Pinpoint the cell where the given text exists, returning its [X, Y] midpoint coordinate. 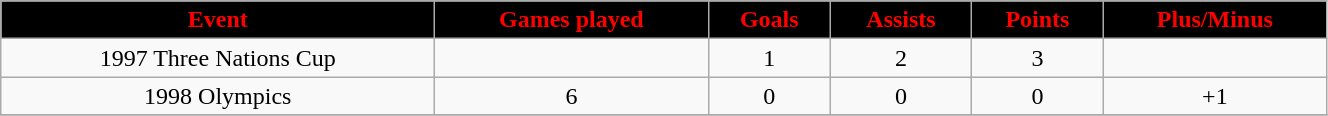
Plus/Minus [1214, 20]
1997 Three Nations Cup [218, 58]
Goals [769, 20]
2 [900, 58]
Assists [900, 20]
Points [1038, 20]
1998 Olympics [218, 96]
Event [218, 20]
+1 [1214, 96]
3 [1038, 58]
Games played [572, 20]
6 [572, 96]
1 [769, 58]
